Scan for the cell matching the given text and deliver its [x, y] coordinate at center. 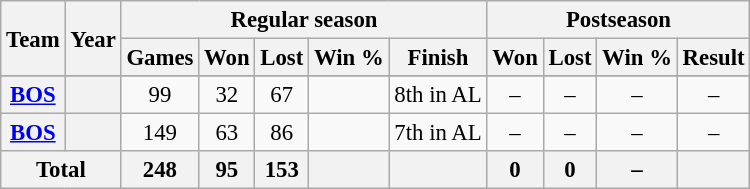
Regular season [304, 20]
Postseason [618, 20]
99 [160, 95]
Total [61, 170]
7th in AL [438, 133]
8th in AL [438, 95]
153 [282, 170]
149 [160, 133]
95 [227, 170]
Team [33, 38]
248 [160, 170]
32 [227, 95]
67 [282, 95]
Finish [438, 58]
86 [282, 133]
63 [227, 133]
Games [160, 58]
Year [93, 38]
Result [714, 58]
